Scan for the cell matching the given text and deliver its (X, Y) coordinate at center. 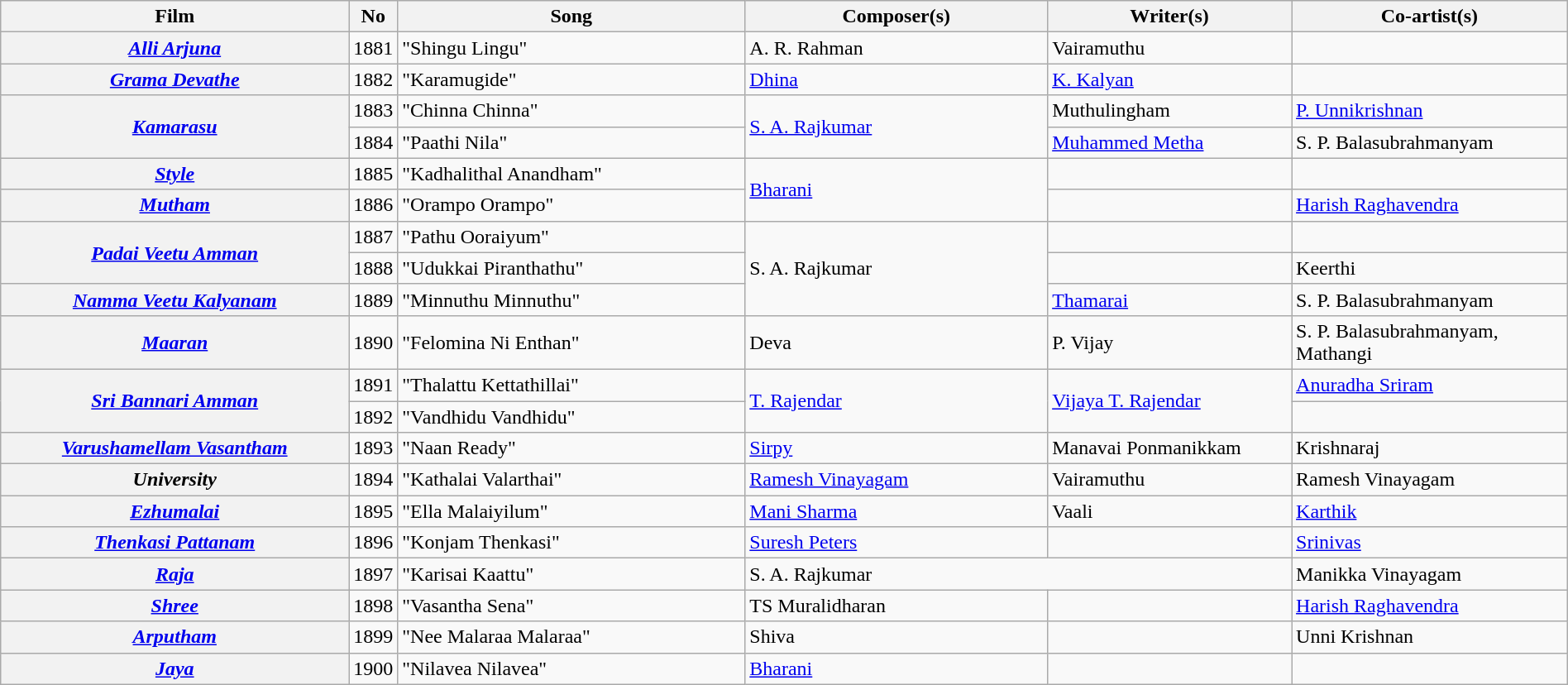
P. Unnikrishnan (1430, 111)
"Chinna Chinna" (571, 111)
Maaran (175, 342)
"Karamugide" (571, 79)
Manavai Ponmanikkam (1169, 448)
Unni Krishnan (1430, 637)
1884 (374, 142)
Ezhumalai (175, 511)
"Nilavea Nilavea" (571, 668)
Shree (175, 606)
K. Kalyan (1169, 79)
Keerthi (1430, 268)
Suresh Peters (896, 543)
1890 (374, 342)
Grama Devathe (175, 79)
Raja (175, 574)
Karthik (1430, 511)
1892 (374, 416)
Varushamellam Vasantham (175, 448)
Shiva (896, 637)
Mani Sharma (896, 511)
Arputham (175, 637)
P. Vijay (1169, 342)
"Orampo Orampo" (571, 205)
1888 (374, 268)
Film (175, 17)
"Paathi Nila" (571, 142)
No (374, 17)
Sirpy (896, 448)
Composer(s) (896, 17)
Writer(s) (1169, 17)
1883 (374, 111)
Jaya (175, 668)
1882 (374, 79)
"Shingu Lingu" (571, 48)
1887 (374, 237)
"Kathalai Valarthai" (571, 480)
"Nee Malaraa Malaraa" (571, 637)
1893 (374, 448)
A. R. Rahman (896, 48)
"Minnuthu Minnuthu" (571, 299)
Thenkasi Pattanam (175, 543)
TS Muralidharan (896, 606)
Style (175, 174)
1881 (374, 48)
1898 (374, 606)
Deva (896, 342)
"Karisai Kaattu" (571, 574)
Srinivas (1430, 543)
Manikka Vinayagam (1430, 574)
Mutham (175, 205)
T. Rajendar (896, 400)
1891 (374, 385)
"Pathu Ooraiyum" (571, 237)
Padai Veetu Amman (175, 252)
Muthulingham (1169, 111)
"Thalattu Kettathillai" (571, 385)
1886 (374, 205)
Kamarasu (175, 127)
1899 (374, 637)
1897 (374, 574)
Co-artist(s) (1430, 17)
Muhammed Metha (1169, 142)
"Felomina Ni Enthan" (571, 342)
"Udukkai Piranthathu" (571, 268)
"Ella Malaiyilum" (571, 511)
1895 (374, 511)
Namma Veetu Kalyanam (175, 299)
1885 (374, 174)
Dhina (896, 79)
"Kadhalithal Anandham" (571, 174)
"Konjam Thenkasi" (571, 543)
"Naan Ready" (571, 448)
1889 (374, 299)
1896 (374, 543)
Thamarai (1169, 299)
1894 (374, 480)
University (175, 480)
Vijaya T. Rajendar (1169, 400)
Vaali (1169, 511)
1900 (374, 668)
Sri Bannari Amman (175, 400)
Song (571, 17)
Anuradha Sriram (1430, 385)
S. P. Balasubrahmanyam, Mathangi (1430, 342)
Krishnaraj (1430, 448)
"Vandhidu Vandhidu" (571, 416)
Alli Arjuna (175, 48)
"Vasantha Sena" (571, 606)
